Return (X, Y) of the center of cell containing provided text 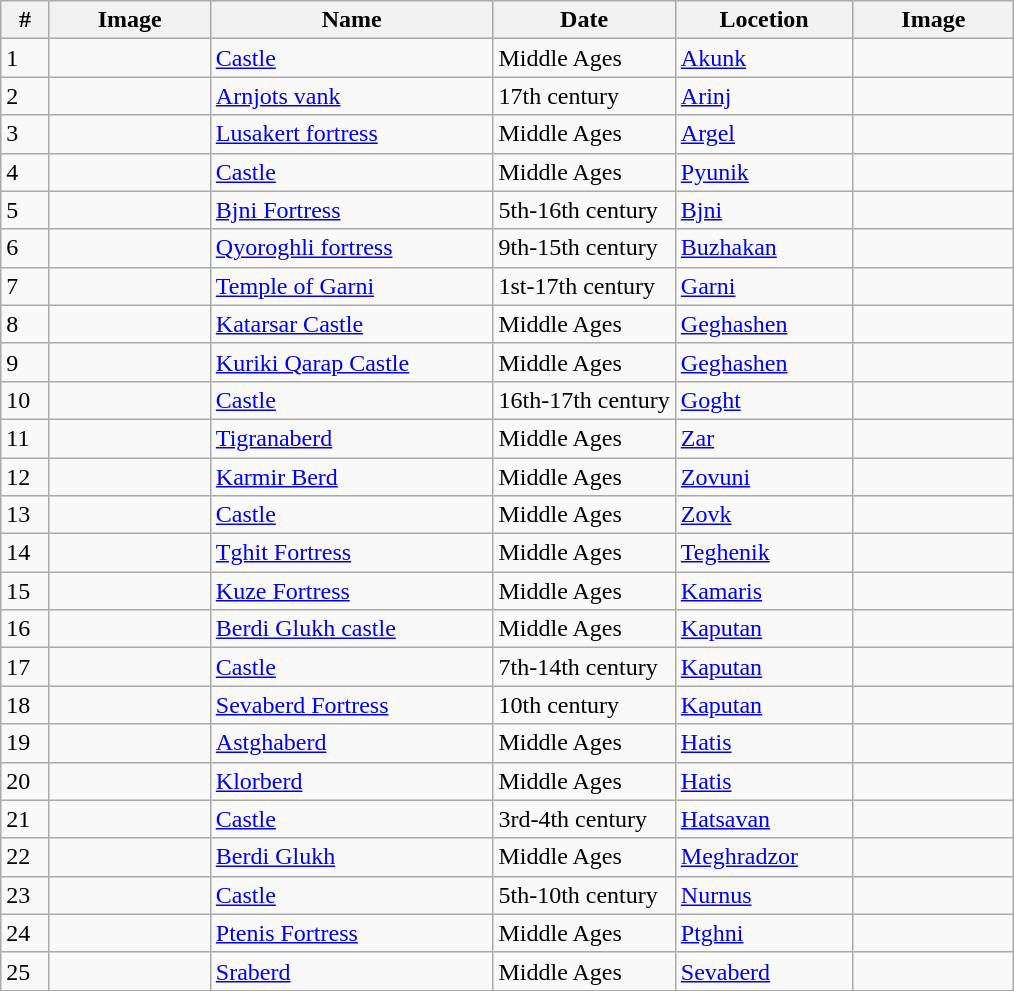
1 (25, 58)
Bjni (764, 210)
8 (25, 324)
21 (25, 819)
Kuze Fortress (352, 591)
10th century (584, 705)
20 (25, 781)
23 (25, 895)
5th-10th century (584, 895)
13 (25, 515)
# (25, 20)
17th century (584, 96)
22 (25, 857)
Date (584, 20)
5 (25, 210)
1st-17th century (584, 286)
Sraberd (352, 971)
Berdi Glukh (352, 857)
Katarsar Castle (352, 324)
Astghaberd (352, 743)
Klorberd (352, 781)
16 (25, 629)
9 (25, 362)
9th-15th century (584, 248)
Argel (764, 134)
Bjni Fortress (352, 210)
5th-16th century (584, 210)
Hatsavan (764, 819)
14 (25, 553)
Berdi Glukh castle (352, 629)
Ptenis Fortress (352, 933)
Buzhakan (764, 248)
17 (25, 667)
10 (25, 400)
Kamaris (764, 591)
Name (352, 20)
Kuriki Qarap Castle (352, 362)
Pyunik (764, 172)
Zovuni (764, 477)
Arnjots vank (352, 96)
16th-17th century (584, 400)
7th-14th century (584, 667)
Akunk (764, 58)
Ptghni (764, 933)
7 (25, 286)
15 (25, 591)
12 (25, 477)
Karmir Berd (352, 477)
Garni (764, 286)
18 (25, 705)
Sevaberd (764, 971)
Locetion (764, 20)
3 (25, 134)
11 (25, 438)
6 (25, 248)
Zar (764, 438)
Tigranaberd (352, 438)
Meghradzor (764, 857)
Lusakert fortress (352, 134)
2 (25, 96)
Nurnus (764, 895)
19 (25, 743)
25 (25, 971)
Goght (764, 400)
Tghit Fortress (352, 553)
24 (25, 933)
3rd-4th century (584, 819)
Temple of Garni (352, 286)
Arinj (764, 96)
4 (25, 172)
Sevaberd Fortress (352, 705)
Teghenik (764, 553)
Qyoroghli fortress (352, 248)
Zovk (764, 515)
